Find where the given text appears and provide that cell's center as (X, Y) coordinate. 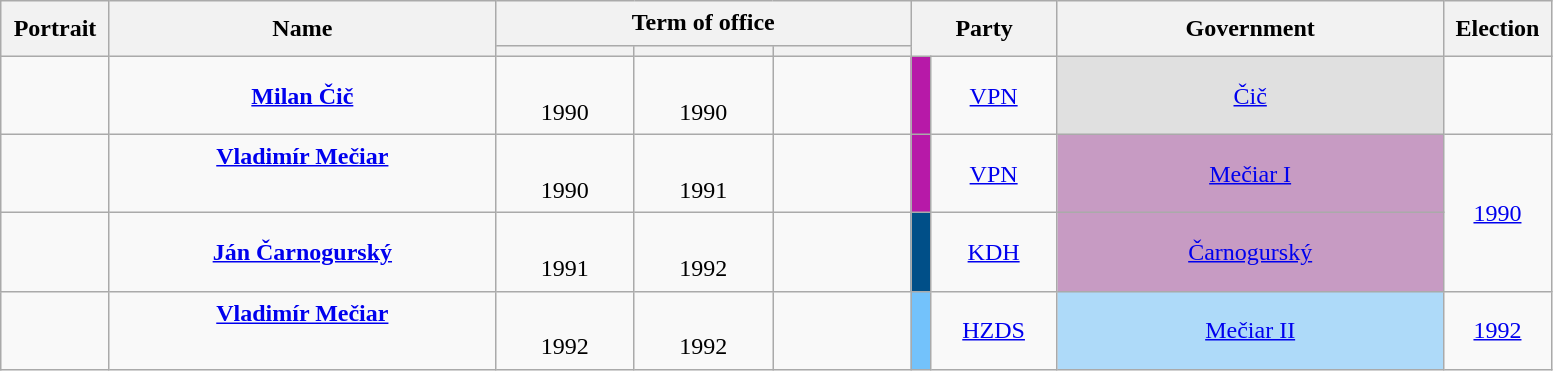
KDH (994, 252)
Name (302, 29)
Milan Čič (302, 95)
Party (984, 29)
Mečiar I (1250, 174)
Government (1250, 29)
Election (1498, 29)
Term of office (703, 24)
Čarnogurský (1250, 252)
Čič (1250, 95)
Portrait (56, 29)
HZDS (994, 330)
Ján Čarnogurský (302, 252)
Mečiar II (1250, 330)
